Pinpoint the cell where the given text exists, returning its (x, y) midpoint coordinate. 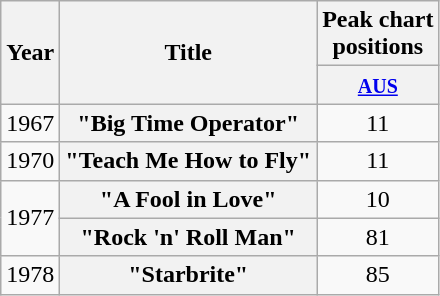
1977 (30, 218)
"A Fool in Love" (188, 199)
81 (378, 237)
"Big Time Operator" (188, 123)
"Teach Me How to Fly" (188, 161)
Peak chartpositions (378, 34)
1967 (30, 123)
1970 (30, 161)
"Rock 'n' Roll Man" (188, 237)
Title (188, 52)
AUS (378, 85)
1978 (30, 275)
85 (378, 275)
10 (378, 199)
"Starbrite" (188, 275)
Year (30, 52)
